Locate the cell with the specified text and output its [X, Y] center coordinate. 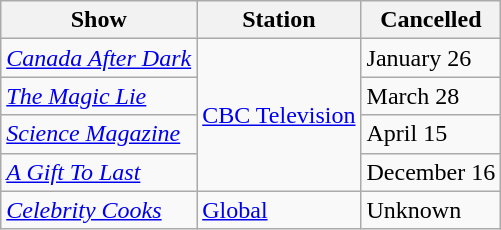
Show [99, 20]
Science Magazine [99, 134]
The Magic Lie [99, 96]
January 26 [431, 58]
December 16 [431, 172]
Unknown [431, 210]
Global [279, 210]
CBC Television [279, 115]
Station [279, 20]
Cancelled [431, 20]
Celebrity Cooks [99, 210]
April 15 [431, 134]
Canada After Dark [99, 58]
A Gift To Last [99, 172]
March 28 [431, 96]
